Capture the cell that displays the provided text and extract its [X, Y] central coordinate. 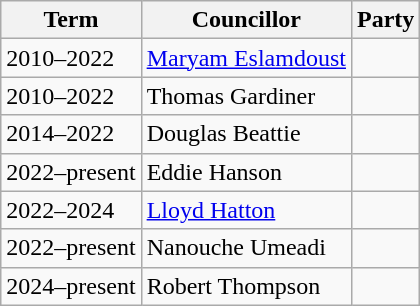
2022–2024 [71, 210]
2024–present [71, 286]
Douglas Beattie [246, 134]
Party [385, 20]
Eddie Hanson [246, 172]
Term [71, 20]
Lloyd Hatton [246, 210]
Robert Thompson [246, 286]
Maryam Eslamdoust [246, 58]
Thomas Gardiner [246, 96]
Nanouche Umeadi [246, 248]
Councillor [246, 20]
2014–2022 [71, 134]
